Identify which cell holds the provided text, then report its [X, Y] central coordinate. 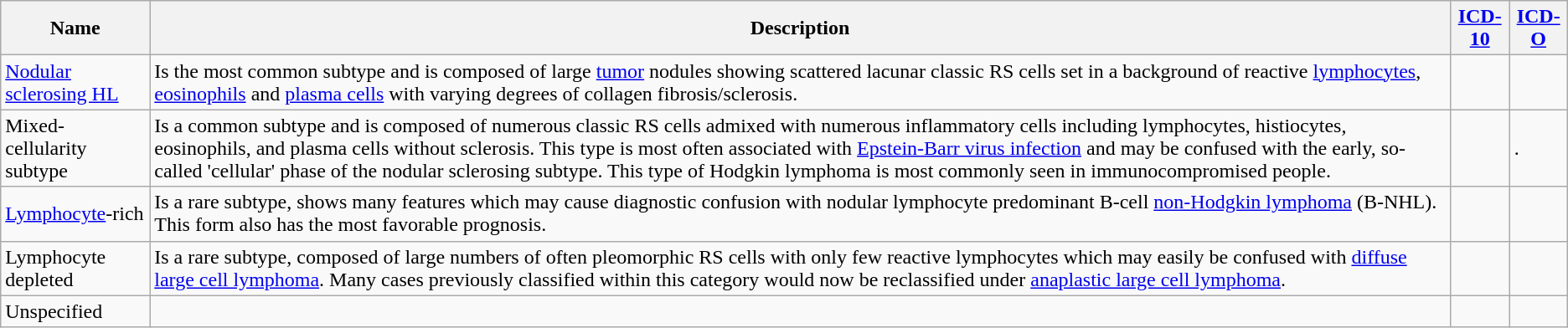
. [1538, 148]
Unspecified [75, 311]
Name [75, 28]
Mixed-cellularity subtype [75, 148]
ICD-O [1538, 28]
Lymphocyte depleted [75, 268]
Nodular sclerosing HL [75, 82]
Description [801, 28]
Lymphocyte-rich [75, 214]
ICD-10 [1479, 28]
